Output the (x, y) coordinate of the center of the cell containing the given text.  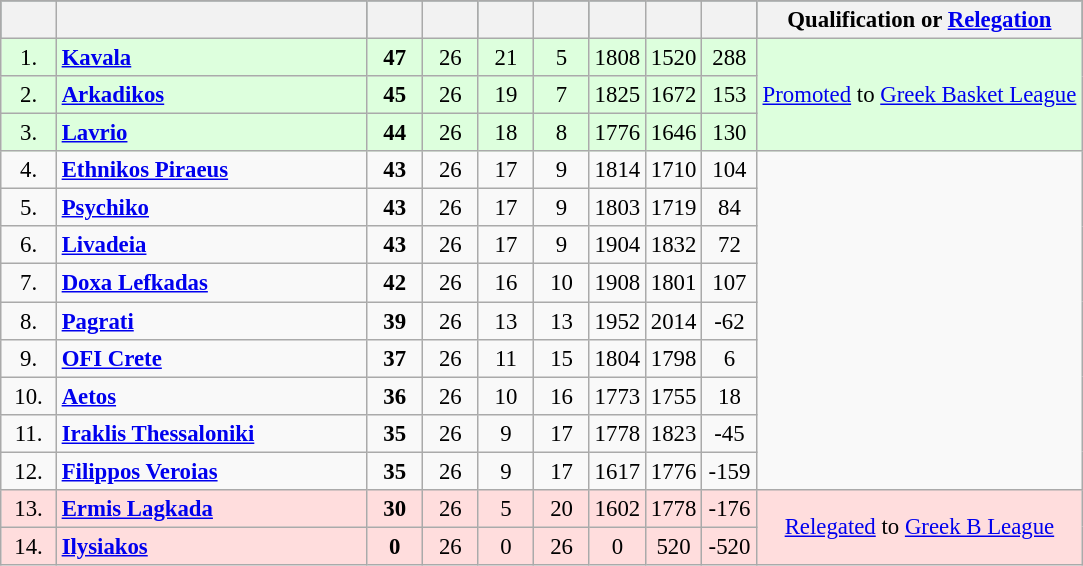
13. (29, 509)
14. (29, 546)
Aetos (212, 396)
84 (730, 208)
1755 (673, 396)
7 (562, 95)
1908 (617, 283)
-176 (730, 509)
19 (506, 95)
44 (395, 133)
9. (29, 358)
11. (29, 433)
1602 (617, 509)
10. (29, 396)
42 (395, 283)
1823 (673, 433)
Ermis Lagkada (212, 509)
12. (29, 471)
1710 (673, 170)
Pagrati (212, 321)
Promoted to Greek Basket League (919, 96)
1804 (617, 358)
288 (730, 58)
36 (395, 396)
1808 (617, 58)
39 (395, 321)
6 (730, 358)
-45 (730, 433)
Psychiko (212, 208)
Ethnikos Piraeus (212, 170)
5. (29, 208)
1832 (673, 245)
11 (506, 358)
Iraklis Thessaloniki (212, 433)
Arkadikos (212, 95)
2. (29, 95)
1952 (617, 321)
1719 (673, 208)
20 (562, 509)
21 (506, 58)
15 (562, 358)
30 (395, 509)
1803 (617, 208)
45 (395, 95)
72 (730, 245)
1801 (673, 283)
6. (29, 245)
153 (730, 95)
1904 (617, 245)
37 (395, 358)
1773 (617, 396)
Doxa Lefkadas (212, 283)
520 (673, 546)
Lavrio (212, 133)
1825 (617, 95)
1814 (617, 170)
1520 (673, 58)
Kavala (212, 58)
Qualification or Relegation (919, 20)
1617 (617, 471)
Livadeia (212, 245)
1798 (673, 358)
-520 (730, 546)
OFI Crete (212, 358)
104 (730, 170)
7. (29, 283)
1672 (673, 95)
4. (29, 170)
107 (730, 283)
Filippos Veroias (212, 471)
1. (29, 58)
-159 (730, 471)
Ilysiakos (212, 546)
-62 (730, 321)
8 (562, 133)
130 (730, 133)
47 (395, 58)
1646 (673, 133)
3. (29, 133)
2014 (673, 321)
8. (29, 321)
Relegated to Greek B League (919, 528)
